Find where the given text appears and provide that cell's center as (x, y) coordinate. 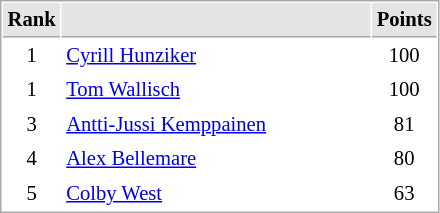
4 (32, 158)
Tom Wallisch (216, 90)
63 (404, 194)
Cyrill Hunziker (216, 56)
3 (32, 124)
81 (404, 124)
Rank (32, 20)
Colby West (216, 194)
Antti-Jussi Kemppainen (216, 124)
Alex Bellemare (216, 158)
5 (32, 194)
80 (404, 158)
Points (404, 20)
